Search for the cell housing the specified text and yield its [x, y] center coordinate. 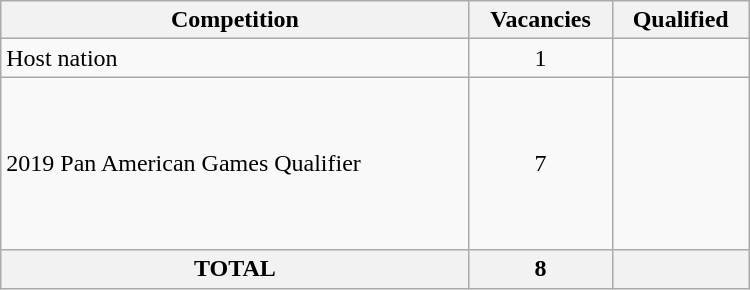
Vacancies [540, 20]
TOTAL [235, 269]
2019 Pan American Games Qualifier [235, 164]
8 [540, 269]
Host nation [235, 58]
7 [540, 164]
Competition [235, 20]
1 [540, 58]
Qualified [680, 20]
